Return the (x, y) coordinate for the center point of the cell that contains the specified text.  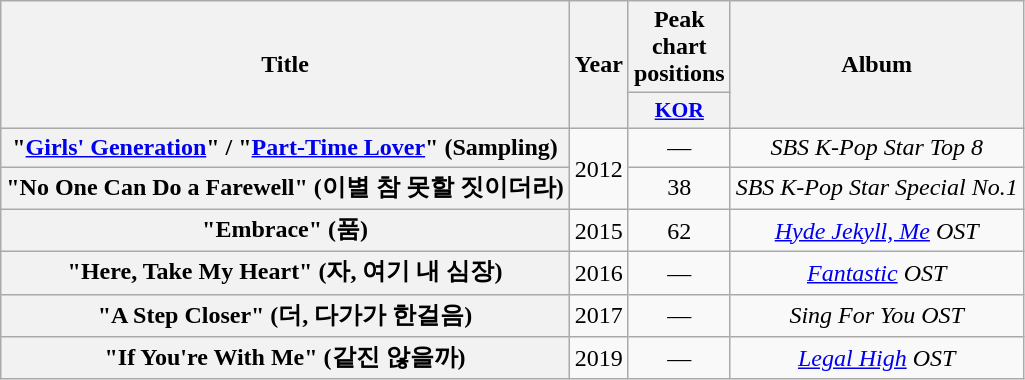
"Here, Take My Heart" (자, 여기 내 심장) (286, 274)
62 (679, 230)
Hyde Jekyll, Me OST (876, 230)
Legal High OST (876, 358)
2012 (598, 168)
"Embrace" (품) (286, 230)
2016 (598, 274)
Title (286, 65)
"A Step Closer" (더, 다가가 한걸음) (286, 316)
"No One Can Do a Farewell" (이별 참 못할 짓이더라) (286, 188)
"Girls' Generation" / "Part-Time Lover" (Sampling) (286, 147)
Year (598, 65)
Album (876, 65)
SBS K-Pop Star Top 8 (876, 147)
SBS K-Pop Star Special No.1 (876, 188)
Peak chart positions (679, 47)
Fantastic OST (876, 274)
2019 (598, 358)
2015 (598, 230)
"If You're With Me" (같진 않을까) (286, 358)
2017 (598, 316)
38 (679, 188)
KOR (679, 111)
Sing For You OST (876, 316)
